Search for the cell housing the specified text and yield its (X, Y) center coordinate. 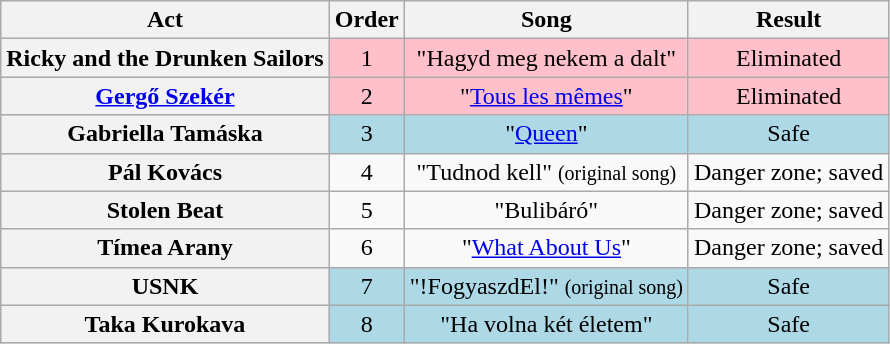
Result (788, 20)
1 (366, 58)
7 (366, 286)
"Ha volna két életem" (546, 324)
6 (366, 248)
USNK (165, 286)
Song (546, 20)
"What About Us" (546, 248)
Tímea Arany (165, 248)
Order (366, 20)
5 (366, 210)
Gabriella Tamáska (165, 134)
"Tous les mêmes" (546, 96)
Gergő Szekér (165, 96)
Act (165, 20)
"Hagyd meg nekem a dalt" (546, 58)
Pál Kovács (165, 172)
Taka Kurokava (165, 324)
Stolen Beat (165, 210)
"!FogyaszdEl!" (original song) (546, 286)
4 (366, 172)
3 (366, 134)
"Tudnod kell" (original song) (546, 172)
"Bulibáró" (546, 210)
2 (366, 96)
Ricky and the Drunken Sailors (165, 58)
"Queen" (546, 134)
8 (366, 324)
